Extract the (X, Y) coordinate from the center of the cell holding the provided text.  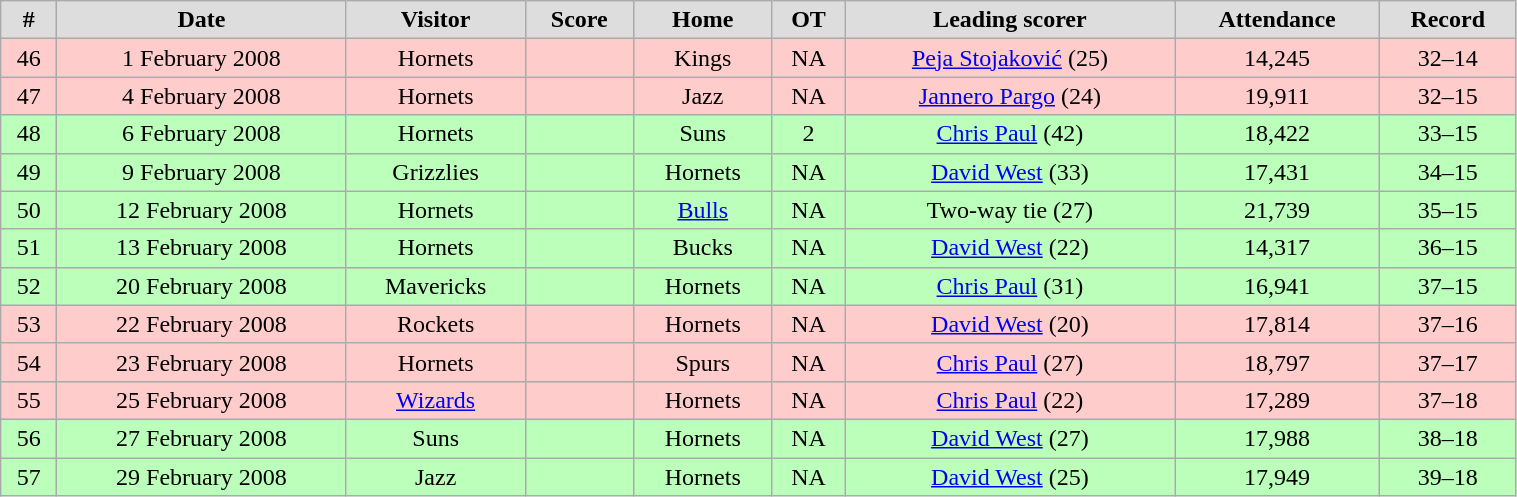
Rockets (436, 324)
David West (22) (1010, 248)
Attendance (1278, 20)
32–14 (1448, 58)
33–15 (1448, 134)
Two-way tie (27) (1010, 210)
50 (29, 210)
20 February 2008 (202, 286)
37–15 (1448, 286)
# (29, 20)
Spurs (702, 362)
13 February 2008 (202, 248)
25 February 2008 (202, 400)
38–18 (1448, 438)
53 (29, 324)
17,431 (1278, 172)
17,289 (1278, 400)
Record (1448, 20)
17,814 (1278, 324)
9 February 2008 (202, 172)
Home (702, 20)
4 February 2008 (202, 96)
46 (29, 58)
David West (20) (1010, 324)
Mavericks (436, 286)
52 (29, 286)
54 (29, 362)
36–15 (1448, 248)
Chris Paul (22) (1010, 400)
6 February 2008 (202, 134)
12 February 2008 (202, 210)
Kings (702, 58)
29 February 2008 (202, 477)
Wizards (436, 400)
17,949 (1278, 477)
18,797 (1278, 362)
37–17 (1448, 362)
22 February 2008 (202, 324)
Grizzlies (436, 172)
Jannero Pargo (24) (1010, 96)
16,941 (1278, 286)
17,988 (1278, 438)
27 February 2008 (202, 438)
Peja Stojaković (25) (1010, 58)
32–15 (1448, 96)
14,317 (1278, 248)
Chris Paul (31) (1010, 286)
18,422 (1278, 134)
51 (29, 248)
Leading scorer (1010, 20)
Chris Paul (27) (1010, 362)
Chris Paul (42) (1010, 134)
23 February 2008 (202, 362)
57 (29, 477)
2 (808, 134)
35–15 (1448, 210)
Bulls (702, 210)
48 (29, 134)
David West (25) (1010, 477)
Visitor (436, 20)
56 (29, 438)
49 (29, 172)
Bucks (702, 248)
21,739 (1278, 210)
Date (202, 20)
19,911 (1278, 96)
37–16 (1448, 324)
Score (579, 20)
David West (27) (1010, 438)
1 February 2008 (202, 58)
39–18 (1448, 477)
55 (29, 400)
47 (29, 96)
37–18 (1448, 400)
14,245 (1278, 58)
34–15 (1448, 172)
David West (33) (1010, 172)
OT (808, 20)
